Locate the cell with the specified text and output its (X, Y) center coordinate. 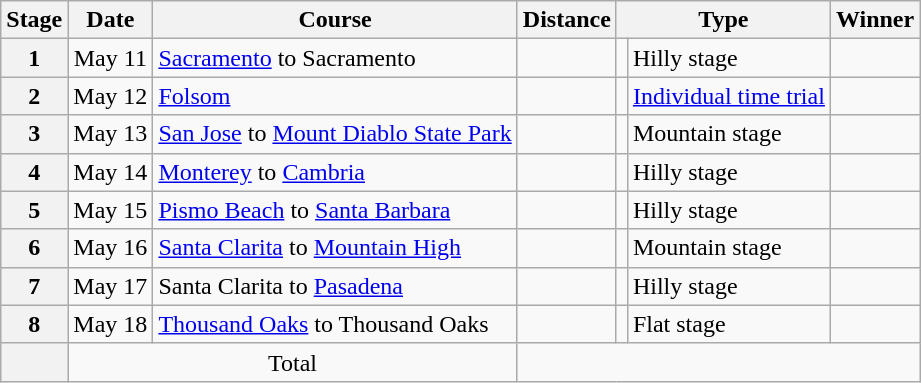
Total (292, 362)
Date (110, 20)
7 (34, 286)
Pismo Beach to Santa Barbara (335, 210)
May 18 (110, 324)
Folsom (335, 96)
May 14 (110, 172)
8 (34, 324)
May 12 (110, 96)
Course (335, 20)
May 13 (110, 134)
Thousand Oaks to Thousand Oaks (335, 324)
May 11 (110, 58)
Santa Clarita to Pasadena (335, 286)
May 15 (110, 210)
Winner (874, 20)
6 (34, 248)
Monterey to Cambria (335, 172)
2 (34, 96)
Stage (34, 20)
May 17 (110, 286)
3 (34, 134)
San Jose to Mount Diablo State Park (335, 134)
May 16 (110, 248)
Sacramento to Sacramento (335, 58)
5 (34, 210)
1 (34, 58)
4 (34, 172)
Flat stage (728, 324)
Individual time trial (728, 96)
Distance (566, 20)
Type (723, 20)
Santa Clarita to Mountain High (335, 248)
